Output the (x, y) coordinate of the center of the cell containing the given text.  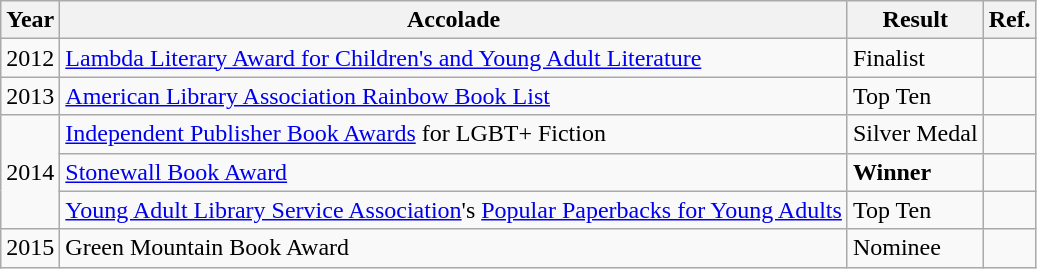
Ref. (1010, 20)
American Library Association Rainbow Book List (454, 96)
2013 (30, 96)
Silver Medal (915, 134)
Young Adult Library Service Association's Popular Paperbacks for Young Adults (454, 210)
Nominee (915, 248)
Green Mountain Book Award (454, 248)
Accolade (454, 20)
2012 (30, 58)
2015 (30, 248)
Year (30, 20)
Result (915, 20)
Independent Publisher Book Awards for LGBT+ Fiction (454, 134)
Winner (915, 172)
Finalist (915, 58)
Stonewall Book Award (454, 172)
2014 (30, 172)
Lambda Literary Award for Children's and Young Adult Literature (454, 58)
